Locate the cell with the specified text and output its (x, y) center coordinate. 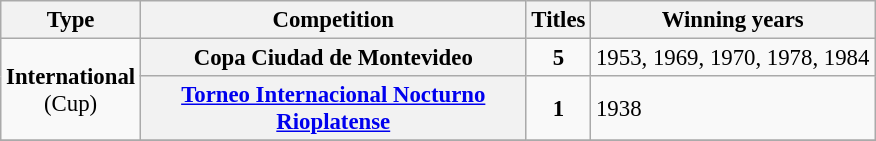
Competition (333, 20)
Copa Ciudad de Montevideo (333, 58)
1938 (733, 108)
International(Cup) (71, 90)
1 (558, 108)
Type (71, 20)
Torneo Internacional Nocturno Rioplatense (333, 108)
5 (558, 58)
Winning years (733, 20)
Titles (558, 20)
1953, 1969, 1970, 1978, 1984 (733, 58)
